Locate the cell with the specified text and output its [x, y] center coordinate. 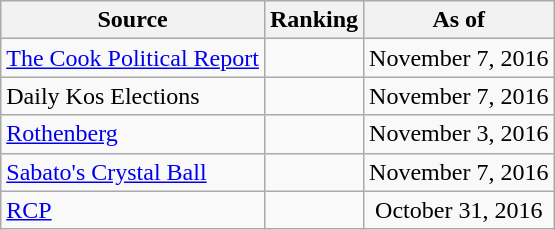
As of [459, 20]
Ranking [314, 20]
Daily Kos Elections [133, 96]
RCP [133, 210]
Sabato's Crystal Ball [133, 172]
October 31, 2016 [459, 210]
Rothenberg [133, 134]
November 3, 2016 [459, 134]
The Cook Political Report [133, 58]
Source [133, 20]
